Provide the [x, y] coordinate of the cell's center where the given text is located.  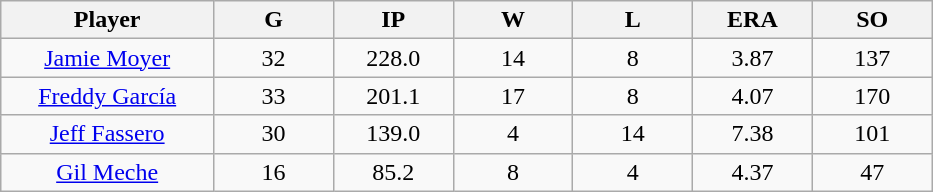
3.87 [753, 58]
G [274, 20]
47 [872, 172]
137 [872, 58]
7.38 [753, 134]
4.37 [753, 172]
ERA [753, 20]
17 [513, 96]
Jeff Fassero [108, 134]
228.0 [393, 58]
33 [274, 96]
Jamie Moyer [108, 58]
30 [274, 134]
Gil Meche [108, 172]
139.0 [393, 134]
4.07 [753, 96]
W [513, 20]
Freddy García [108, 96]
32 [274, 58]
IP [393, 20]
16 [274, 172]
85.2 [393, 172]
L [633, 20]
170 [872, 96]
Player [108, 20]
SO [872, 20]
101 [872, 134]
201.1 [393, 96]
